Capture the cell that displays the provided text and extract its (x, y) central coordinate. 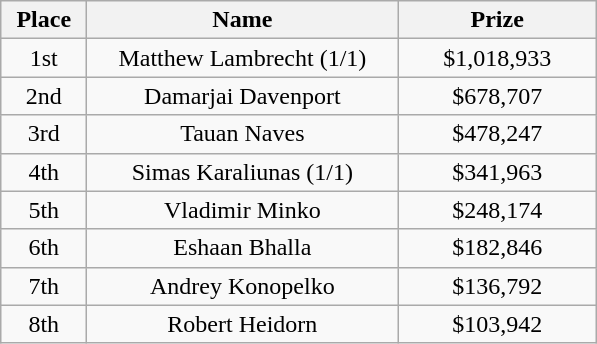
$678,707 (498, 96)
6th (44, 248)
3rd (44, 134)
Place (44, 20)
$248,174 (498, 210)
$478,247 (498, 134)
$136,792 (498, 286)
$1,018,933 (498, 58)
5th (44, 210)
Prize (498, 20)
Name (242, 20)
Robert Heidorn (242, 324)
$103,942 (498, 324)
Vladimir Minko (242, 210)
$341,963 (498, 172)
Matthew Lambrecht (1/1) (242, 58)
Tauan Naves (242, 134)
$182,846 (498, 248)
7th (44, 286)
1st (44, 58)
8th (44, 324)
2nd (44, 96)
Andrey Konopelko (242, 286)
Simas Karaliunas (1/1) (242, 172)
4th (44, 172)
Damarjai Davenport (242, 96)
Eshaan Bhalla (242, 248)
